Find where the given text appears and provide that cell's center as (x, y) coordinate. 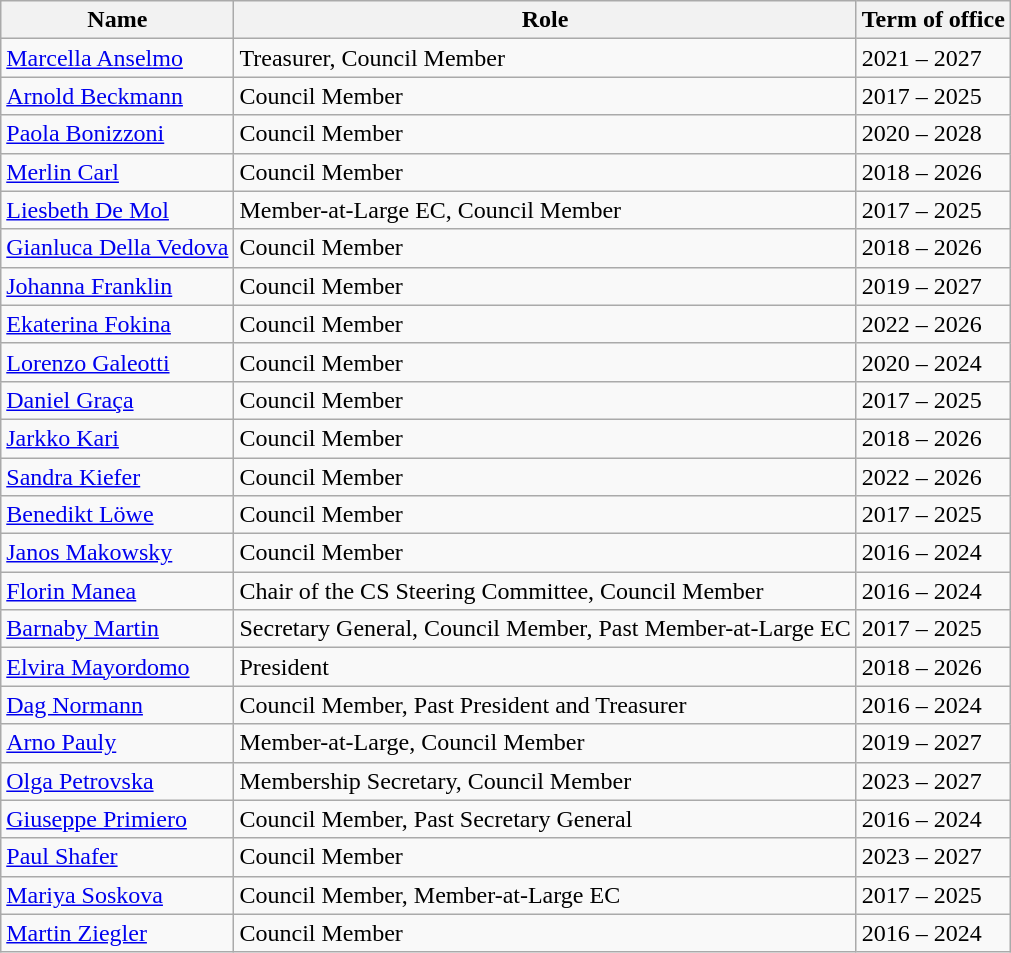
Lorenzo Galeotti (118, 362)
President (545, 667)
Liesbeth De Mol (118, 210)
Giuseppe Primiero (118, 819)
Daniel Graça (118, 400)
Florin Manea (118, 591)
Gianluca Della Vedova (118, 248)
Paola Bonizzoni (118, 134)
Martin Ziegler (118, 933)
Chair of the CS Steering Committee, Council Member (545, 591)
Treasurer, Council Member (545, 58)
Secretary General, Council Member, Past Member-at-Large EC (545, 629)
Sandra Kiefer (118, 477)
Arnold Beckmann (118, 96)
Council Member, Member-at-Large EC (545, 895)
Merlin Carl (118, 172)
Term of office (933, 20)
Ekaterina Fokina (118, 324)
Membership Secretary, Council Member (545, 781)
Marcella Anselmo (118, 58)
Jarkko Kari (118, 438)
Paul Shafer (118, 857)
Role (545, 20)
2020 – 2028 (933, 134)
Mariya Soskova (118, 895)
Arno Pauly (118, 743)
Dag Normann (118, 705)
Johanna Franklin (118, 286)
Name (118, 20)
2021 – 2027 (933, 58)
Olga Petrovska (118, 781)
Member-at-Large, Council Member (545, 743)
2020 – 2024 (933, 362)
Elvira Mayordomo (118, 667)
Barnaby Martin (118, 629)
Janos Makowsky (118, 553)
Benedikt Löwe (118, 515)
Council Member, Past Secretary General (545, 819)
Member-at-Large EC, Council Member (545, 210)
Council Member, Past President and Treasurer (545, 705)
